Provide the [X, Y] coordinate of the cell's center where the given text is located.  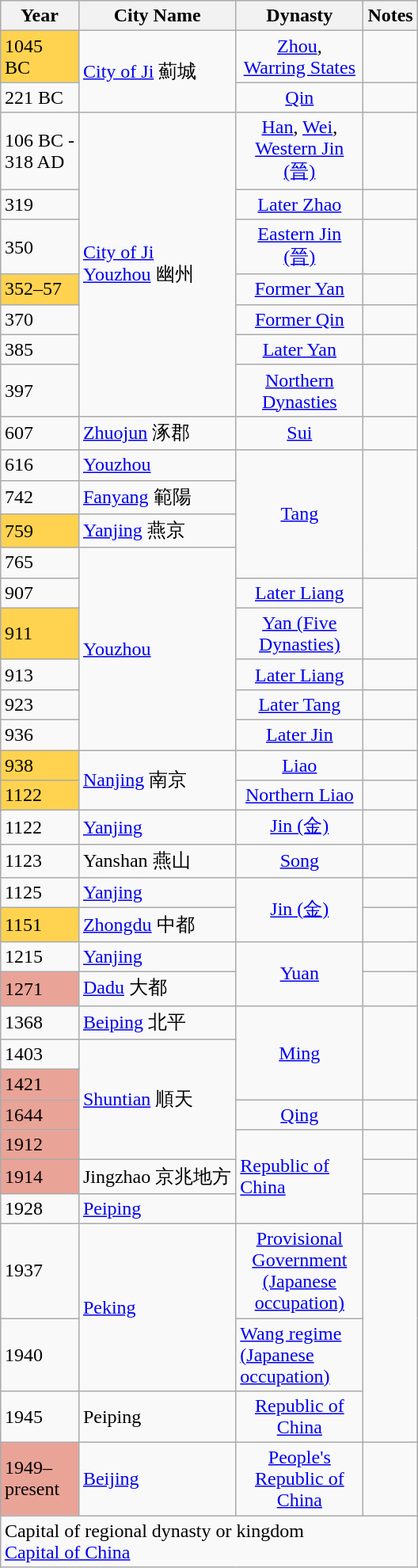
1945 [40, 1417]
Dynasty [299, 16]
350 [40, 247]
913 [40, 674]
Shuntian 順天 [157, 1100]
765 [40, 563]
Zhou,Warring States [299, 57]
Capital of regional dynasty or kingdom Capital of China [209, 1542]
Northern Dynasties [299, 390]
Beiping 北平 [157, 1022]
Eastern Jin (晉) [299, 247]
Ming [299, 1052]
907 [40, 593]
911 [40, 634]
Zhuojun 涿郡 [157, 433]
Yan (Five Dynasties) [299, 634]
106 BC - 318 AD [40, 151]
Song [299, 860]
938 [40, 765]
People's Republic of China [299, 1479]
1045BC [40, 57]
Later Yan [299, 349]
Yanshan 燕山 [157, 860]
1123 [40, 860]
Later Zhao [299, 204]
1215 [40, 956]
1368 [40, 1022]
Han, Wei, Western Jin (晉) [299, 151]
1421 [40, 1085]
319 [40, 204]
Peking [157, 1307]
1928 [40, 1208]
616 [40, 465]
Later Jin [299, 734]
City of JiYouzhou 幽州 [157, 265]
923 [40, 704]
Qin [299, 97]
Beijing [157, 1479]
221 BC [40, 97]
1949–present [40, 1479]
Notes [390, 16]
742 [40, 498]
Tang [299, 513]
1271 [40, 989]
759 [40, 531]
Zhongdu 中都 [157, 925]
1644 [40, 1115]
Fanyang 範陽 [157, 498]
Jingzhao 京兆地方 [157, 1177]
Yuan [299, 973]
Yanjing 燕京 [157, 531]
1403 [40, 1055]
607 [40, 433]
Dadu 大都 [157, 989]
Qing [299, 1115]
1940 [40, 1355]
1914 [40, 1177]
385 [40, 349]
Sui [299, 433]
City Name [157, 16]
Former Yan [299, 289]
370 [40, 319]
352–57 [40, 289]
Liao [299, 765]
Former Qin [299, 319]
Nanjing 南京 [157, 780]
Northern Liao [299, 795]
1912 [40, 1145]
1125 [40, 893]
397 [40, 390]
1937 [40, 1271]
Provisional Government (Japanese occupation) [299, 1271]
Year [40, 16]
Wang regime (Japanese occupation) [299, 1355]
1151 [40, 925]
936 [40, 734]
City of Ji 薊城 [157, 71]
Later Tang [299, 704]
